Locate the cell with the specified text and output its [X, Y] center coordinate. 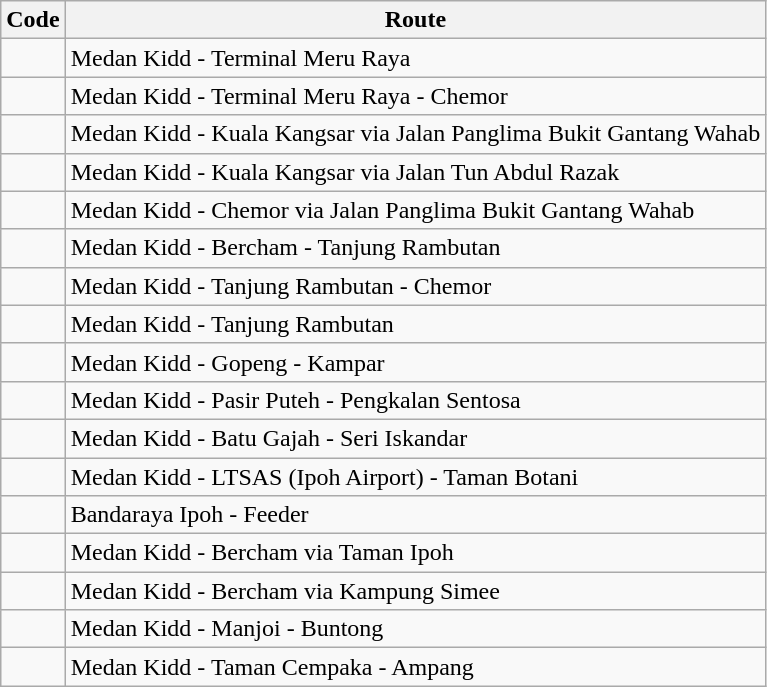
Medan Kidd - Bercham via Kampung Simee [416, 591]
Route [416, 20]
Medan Kidd - Tanjung Rambutan [416, 324]
Medan Kidd - Pasir Puteh - Pengkalan Sentosa [416, 400]
Medan Kidd - Chemor via Jalan Panglima Bukit Gantang Wahab [416, 210]
Medan Kidd - Manjoi - Buntong [416, 629]
Medan Kidd - Kuala Kangsar via Jalan Panglima Bukit Gantang Wahab [416, 134]
Medan Kidd - Batu Gajah - Seri Iskandar [416, 438]
Medan Kidd - Tanjung Rambutan - Chemor [416, 286]
Medan Kidd - Kuala Kangsar via Jalan Tun Abdul Razak [416, 172]
Code [33, 20]
Medan Kidd - Gopeng - Kampar [416, 362]
Medan Kidd - LTSAS (Ipoh Airport) - Taman Botani [416, 477]
Medan Kidd - Terminal Meru Raya - Chemor [416, 96]
Medan Kidd - Terminal Meru Raya [416, 58]
Medan Kidd - Bercham via Taman Ipoh [416, 553]
Medan Kidd - Bercham - Tanjung Rambutan [416, 248]
Bandaraya Ipoh - Feeder [416, 515]
Medan Kidd - Taman Cempaka - Ampang [416, 667]
